Identify which cell holds the provided text, then report its [X, Y] central coordinate. 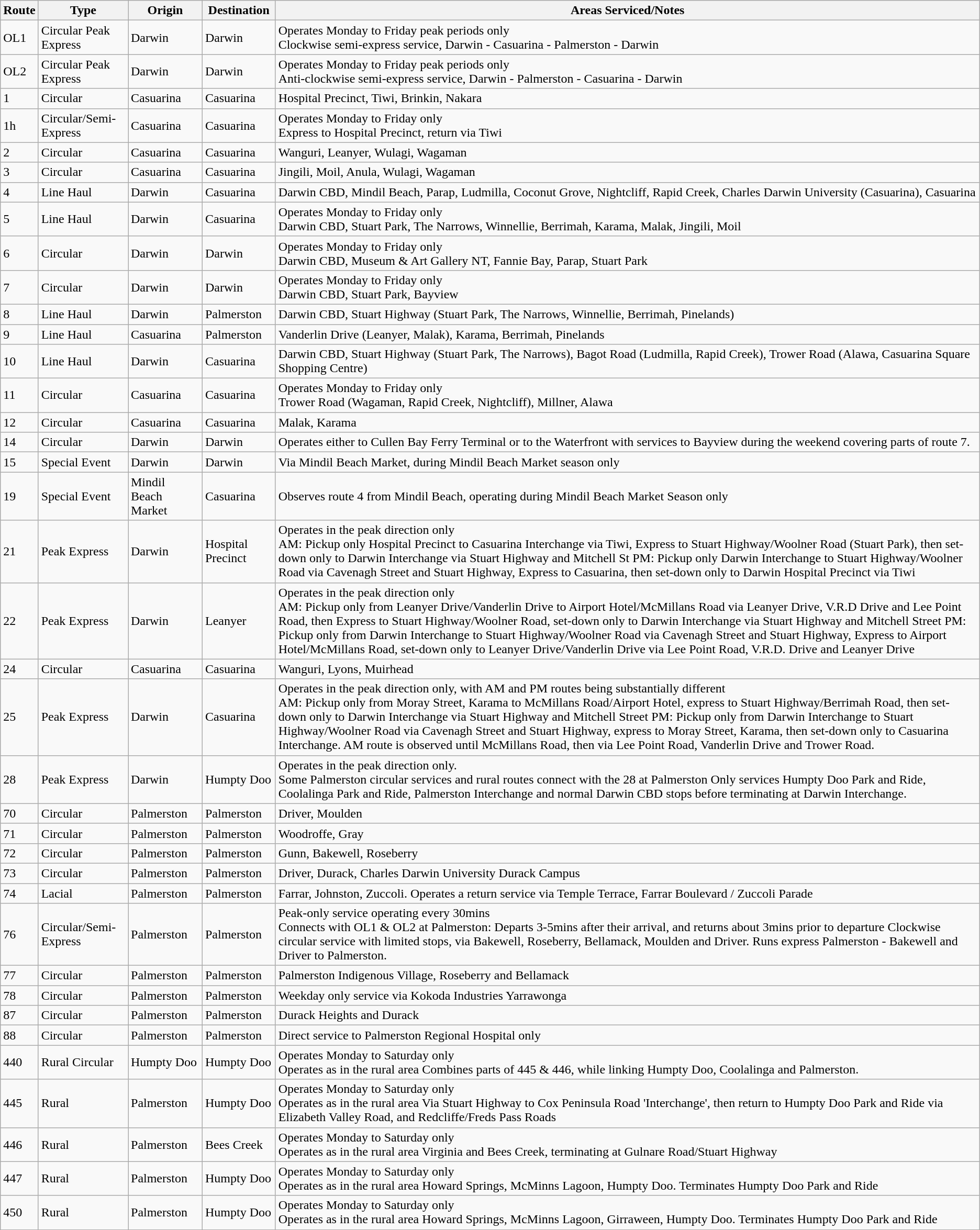
21 [19, 552]
Hospital Precinct [239, 552]
Operates Monday to Friday onlyDarwin CBD, Stuart Park, The Narrows, Winnellie, Berrimah, Karama, Malak, Jingili, Moil [627, 219]
72 [19, 853]
8 [19, 314]
4 [19, 192]
71 [19, 833]
Destination [239, 10]
Operates Monday to Friday onlyDarwin CBD, Stuart Park, Bayview [627, 287]
Origin [165, 10]
Operates Monday to Friday onlyDarwin CBD, Museum & Art Gallery NT, Fannie Bay, Parap, Stuart Park [627, 253]
Hospital Precinct, Tiwi, Brinkin, Nakara [627, 98]
Darwin CBD, Stuart Highway (Stuart Park, The Narrows, Winnellie, Berrimah, Pinelands) [627, 314]
Leanyer [239, 621]
14 [19, 442]
77 [19, 976]
Gunn, Bakewell, Roseberry [627, 853]
447 [19, 1179]
Woodroffe, Gray [627, 833]
15 [19, 462]
7 [19, 287]
6 [19, 253]
Wanguri, Leanyer, Wulagi, Wagaman [627, 152]
Wanguri, Lyons, Muirhead [627, 669]
12 [19, 422]
Farrar, Johnston, Zuccoli. Operates a return service via Temple Terrace, Farrar Boulevard / Zuccoli Parade [627, 893]
Direct service to Palmerston Regional Hospital only [627, 1035]
11 [19, 396]
5 [19, 219]
Areas Serviced/Notes [627, 10]
10 [19, 361]
1 [19, 98]
Operates either to Cullen Bay Ferry Terminal or to the Waterfront with services to Bayview during the weekend covering parts of route 7. [627, 442]
24 [19, 669]
Rural Circular [83, 1063]
88 [19, 1035]
OL2 [19, 71]
Driver, Moulden [627, 813]
OL1 [19, 38]
Bees Creek [239, 1144]
1h [19, 126]
Operates Monday to Saturday onlyOperates as in the rural area Howard Springs, McMinns Lagoon, Humpty Doo. Terminates Humpty Doo Park and Ride [627, 1179]
Darwin CBD, Mindil Beach, Parap, Ludmilla, Coconut Grove, Nightcliff, Rapid Creek, Charles Darwin University (Casuarina), Casuarina [627, 192]
Mindil Beach Market [165, 496]
9 [19, 334]
Operates Monday to Friday onlyExpress to Hospital Precinct, return via Tiwi [627, 126]
Via Mindil Beach Market, during Mindil Beach Market season only [627, 462]
74 [19, 893]
Jingili, Moil, Anula, Wulagi, Wagaman [627, 172]
2 [19, 152]
Operates Monday to Saturday onlyOperates as in the rural area Virginia and Bees Creek, terminating at Gulnare Road/Stuart Highway [627, 1144]
Lacial [83, 893]
Darwin CBD, Stuart Highway (Stuart Park, The Narrows), Bagot Road (Ludmilla, Rapid Creek), Trower Road (Alawa, Casuarina Square Shopping Centre) [627, 361]
22 [19, 621]
446 [19, 1144]
28 [19, 779]
Weekday only service via Kokoda Industries Yarrawonga [627, 996]
78 [19, 996]
76 [19, 935]
19 [19, 496]
3 [19, 172]
445 [19, 1103]
Vanderlin Drive (Leanyer, Malak), Karama, Berrimah, Pinelands [627, 334]
450 [19, 1212]
70 [19, 813]
440 [19, 1063]
Driver, Durack, Charles Darwin University Durack Campus [627, 873]
Operates Monday to Friday peak periods onlyClockwise semi-express service, Darwin - Casuarina - Palmerston - Darwin [627, 38]
Durack Heights and Durack [627, 1015]
Route [19, 10]
Malak, Karama [627, 422]
Type [83, 10]
Operates Monday to Saturday onlyOperates as in the rural area Combines parts of 445 & 446, while linking Humpty Doo, Coolalinga and Palmerston. [627, 1063]
25 [19, 717]
Palmerston Indigenous Village, Roseberry and Bellamack [627, 976]
Operates Monday to Friday onlyTrower Road (Wagaman, Rapid Creek, Nightcliff), Millner, Alawa [627, 396]
87 [19, 1015]
Observes route 4 from Mindil Beach, operating during Mindil Beach Market Season only [627, 496]
73 [19, 873]
Operates Monday to Friday peak periods onlyAnti-clockwise semi-express service, Darwin - Palmerston - Casuarina - Darwin [627, 71]
